Pinpoint the cell where the given text exists, returning its (x, y) midpoint coordinate. 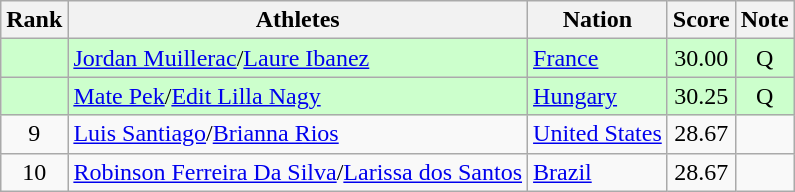
France (598, 58)
9 (34, 134)
Robinson Ferreira Da Silva/Larissa dos Santos (298, 172)
Hungary (598, 96)
30.25 (701, 96)
Brazil (598, 172)
Nation (598, 20)
Jordan Muillerac/Laure Ibanez (298, 58)
Score (701, 20)
United States (598, 134)
Luis Santiago/Brianna Rios (298, 134)
Athletes (298, 20)
Mate Pek/Edit Lilla Nagy (298, 96)
Note (764, 20)
Rank (34, 20)
30.00 (701, 58)
10 (34, 172)
